Scan for the cell matching the given text and deliver its [x, y] coordinate at center. 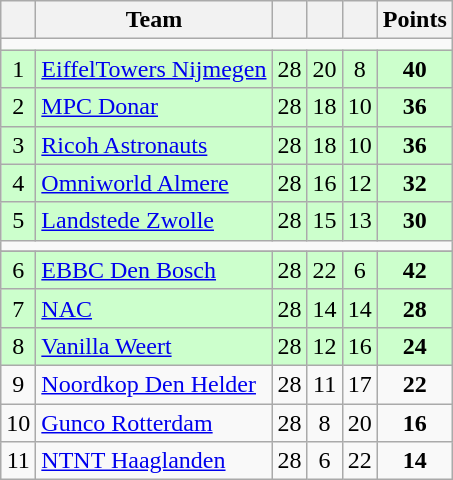
MPC Donar [154, 107]
Omniworld Almere [154, 183]
NAC [154, 308]
2 [18, 107]
7 [18, 308]
9 [18, 384]
42 [414, 270]
15 [324, 221]
4 [18, 183]
Points [414, 20]
5 [18, 221]
13 [360, 221]
1 [18, 69]
Landstede Zwolle [154, 221]
17 [360, 384]
NTNT Haaglanden [154, 461]
Team [154, 20]
EiffelTowers Nijmegen [154, 69]
Noordkop Den Helder [154, 384]
3 [18, 145]
32 [414, 183]
Vanilla Weert [154, 346]
30 [414, 221]
EBBC Den Bosch [154, 270]
Ricoh Astronauts [154, 145]
Gunco Rotterdam [154, 423]
24 [414, 346]
40 [414, 69]
